Search for the cell housing the specified text and yield its (X, Y) center coordinate. 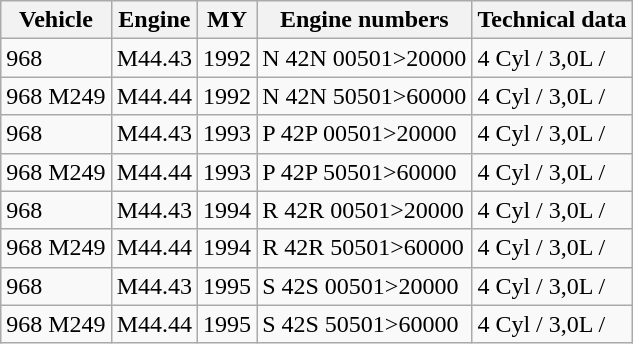
R 42R 50501>60000 (364, 248)
Technical data (552, 20)
P 42P 50501>60000 (364, 172)
N 42N 00501>20000 (364, 58)
Vehicle (56, 20)
MY (228, 20)
S 42S 50501>60000 (364, 324)
P 42P 00501>20000 (364, 134)
S 42S 00501>20000 (364, 286)
Engine numbers (364, 20)
Engine (154, 20)
N 42N 50501>60000 (364, 96)
R 42R 00501>20000 (364, 210)
